Output the [x, y] coordinate of the center of the cell containing the given text.  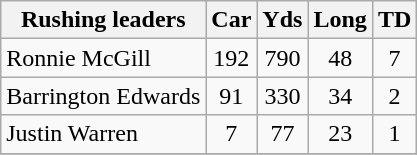
23 [340, 134]
330 [282, 96]
34 [340, 96]
Ronnie McGill [104, 58]
2 [394, 96]
Justin Warren [104, 134]
48 [340, 58]
1 [394, 134]
192 [232, 58]
91 [232, 96]
Yds [282, 20]
77 [282, 134]
790 [282, 58]
TD [394, 20]
Car [232, 20]
Rushing leaders [104, 20]
Long [340, 20]
Barrington Edwards [104, 96]
